Return (X, Y) of the center of cell containing provided text 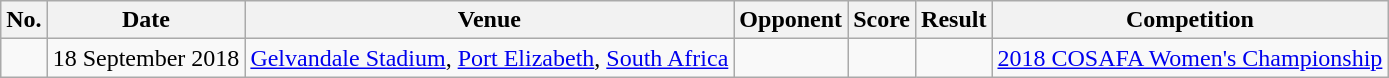
Score (882, 20)
18 September 2018 (146, 58)
Result (954, 20)
No. (24, 20)
Gelvandale Stadium, Port Elizabeth, South Africa (490, 58)
Venue (490, 20)
Opponent (791, 20)
Date (146, 20)
2018 COSAFA Women's Championship (1190, 58)
Competition (1190, 20)
